Pinpoint the cell where the given text exists, returning its (x, y) midpoint coordinate. 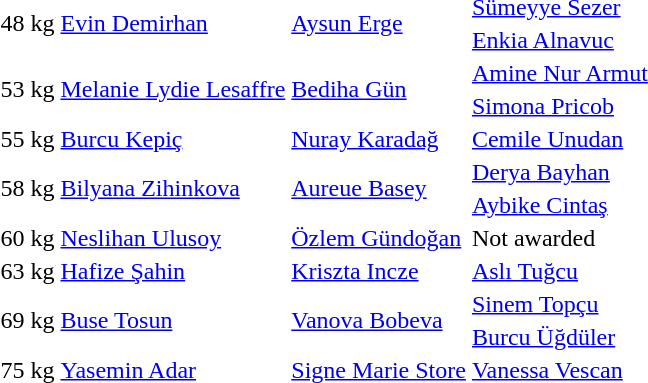
Hafize Şahin (173, 271)
Bediha Gün (379, 90)
Burcu Kepiç (173, 139)
Kriszta Incze (379, 271)
Bilyana Zihinkova (173, 188)
Melanie Lydie Lesaffre (173, 90)
Neslihan Ulusoy (173, 238)
Buse Tosun (173, 320)
Özlem Gündoğan (379, 238)
Vanova Bobeva (379, 320)
Nuray Karadağ (379, 139)
Aureue Basey (379, 188)
